From the cell containing the given text, extract its center point as [X, Y] coordinate. 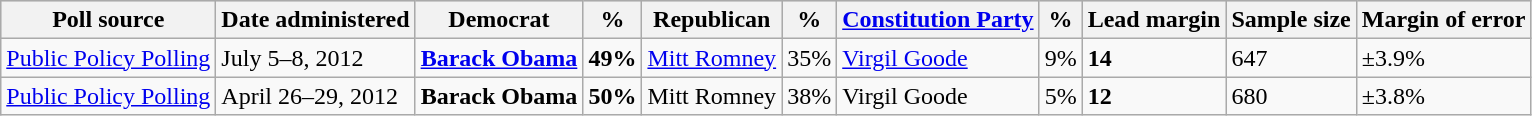
Constitution Party [938, 20]
Margin of error [1444, 20]
38% [810, 96]
647 [1291, 58]
Lead margin [1154, 20]
Poll source [108, 20]
35% [810, 58]
12 [1154, 96]
5% [1060, 96]
14 [1154, 58]
50% [612, 96]
±3.8% [1444, 96]
49% [612, 58]
April 26–29, 2012 [316, 96]
Date administered [316, 20]
July 5–8, 2012 [316, 58]
Democrat [499, 20]
680 [1291, 96]
Republican [712, 20]
±3.9% [1444, 58]
Sample size [1291, 20]
9% [1060, 58]
